Pinpoint the cell where the given text exists, returning its [X, Y] midpoint coordinate. 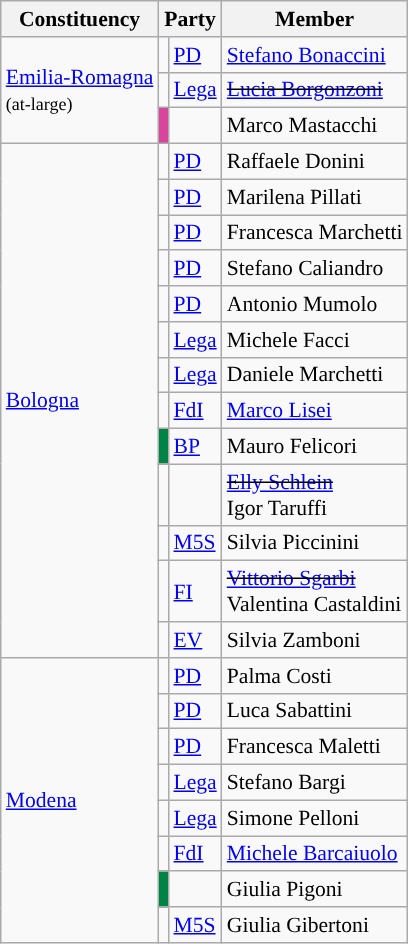
Mauro Felicori [315, 447]
Palma Costi [315, 676]
Lucia Borgonzoni [315, 90]
Francesca Maletti [315, 747]
Elly SchleinIgor Taruffi [315, 494]
Stefano Bonaccini [315, 55]
Party [190, 19]
Simone Pelloni [315, 818]
Giulia Gibertoni [315, 925]
Constituency [80, 19]
Giulia Pigoni [315, 890]
Raffaele Donini [315, 162]
Daniele Marchetti [315, 375]
FI [194, 592]
EV [194, 640]
BP [194, 447]
Modena [80, 800]
Stefano Bargi [315, 783]
Silvia Piccinini [315, 543]
Member [315, 19]
Emilia-Romagna(at-large) [80, 90]
Francesca Marchetti [315, 233]
Marco Lisei [315, 411]
Antonio Mumolo [315, 304]
Marco Mastacchi [315, 126]
Luca Sabattini [315, 711]
Michele Facci [315, 340]
Silvia Zamboni [315, 640]
Bologna [80, 401]
Stefano Caliandro [315, 269]
Vittorio SgarbiValentina Castaldini [315, 592]
Marilena Pillati [315, 197]
Michele Barcaiuolo [315, 854]
